Pinpoint the cell where the given text exists, returning its (X, Y) midpoint coordinate. 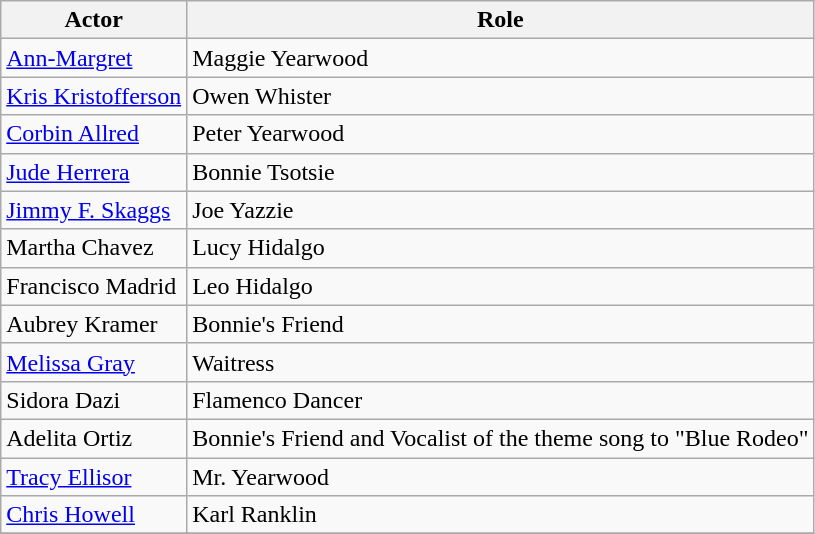
Joe Yazzie (500, 210)
Karl Ranklin (500, 515)
Maggie Yearwood (500, 58)
Chris Howell (94, 515)
Lucy Hidalgo (500, 248)
Ann-Margret (94, 58)
Bonnie's Friend and Vocalist of the theme song to "Blue Rodeo" (500, 438)
Bonnie Tsotsie (500, 172)
Waitress (500, 362)
Peter Yearwood (500, 134)
Role (500, 20)
Mr. Yearwood (500, 477)
Francisco Madrid (94, 286)
Aubrey Kramer (94, 324)
Corbin Allred (94, 134)
Owen Whister (500, 96)
Bonnie's Friend (500, 324)
Martha Chavez (94, 248)
Kris Kristofferson (94, 96)
Jimmy F. Skaggs (94, 210)
Actor (94, 20)
Leo Hidalgo (500, 286)
Tracy Ellisor (94, 477)
Adelita Ortiz (94, 438)
Sidora Dazi (94, 400)
Jude Herrera (94, 172)
Melissa Gray (94, 362)
Flamenco Dancer (500, 400)
